Identify which cell holds the provided text, then report its (x, y) central coordinate. 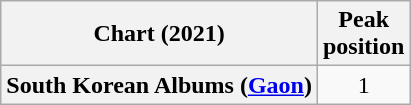
South Korean Albums (Gaon) (160, 85)
1 (363, 85)
Peakposition (363, 34)
Chart (2021) (160, 34)
